Scan for the cell matching the given text and deliver its [X, Y] coordinate at center. 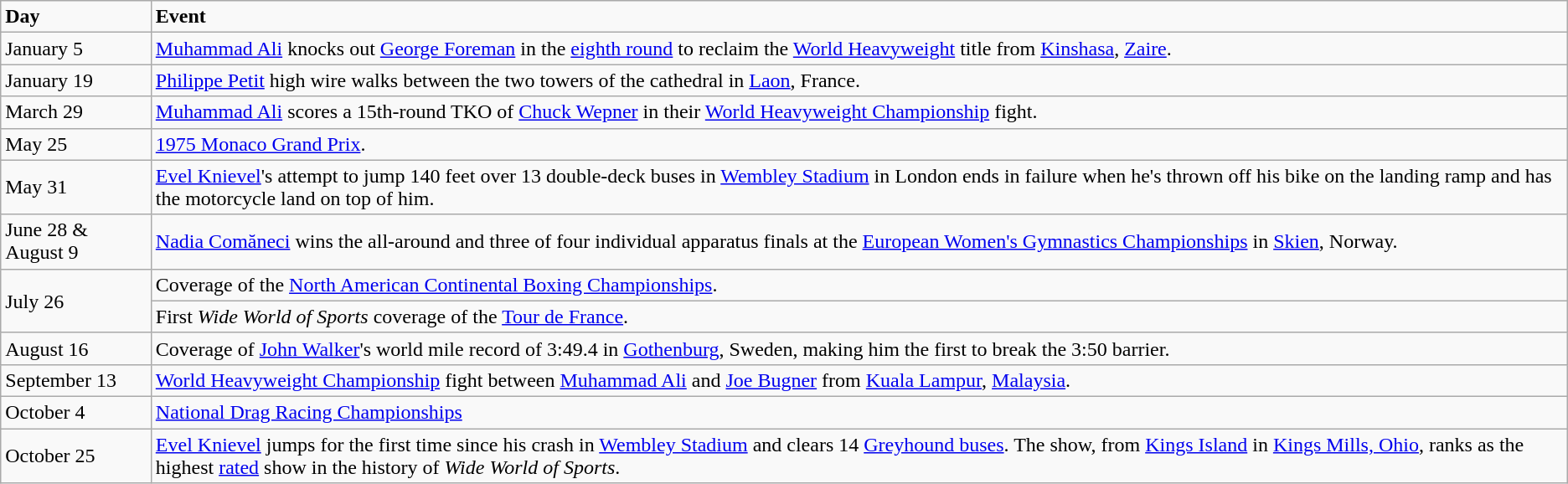
May 25 [76, 144]
World Heavyweight Championship fight between Muhammad Ali and Joe Bugner from Kuala Lampur, Malaysia. [859, 380]
July 26 [76, 301]
Coverage of the North American Continental Boxing Championships. [859, 285]
May 31 [76, 188]
September 13 [76, 380]
Coverage of John Walker's world mile record of 3:49.4 in Gothenburg, Sweden, making him the first to break the 3:50 barrier. [859, 348]
Day [76, 17]
Philippe Petit high wire walks between the two towers of the cathedral in Laon, France. [859, 80]
August 16 [76, 348]
First Wide World of Sports coverage of the Tour de France. [859, 317]
Event [859, 17]
June 28 & August 9 [76, 241]
March 29 [76, 112]
October 25 [76, 456]
Muhammad Ali scores a 15th-round TKO of Chuck Wepner in their World Heavyweight Championship fight. [859, 112]
Nadia Comăneci wins the all-around and three of four individual apparatus finals at the European Women's Gymnastics Championships in Skien, Norway. [859, 241]
January 19 [76, 80]
Muhammad Ali knocks out George Foreman in the eighth round to reclaim the World Heavyweight title from Kinshasa, Zaire. [859, 49]
January 5 [76, 49]
1975 Monaco Grand Prix. [859, 144]
October 4 [76, 412]
National Drag Racing Championships [859, 412]
